Locate the cell with the specified text and output its (x, y) center coordinate. 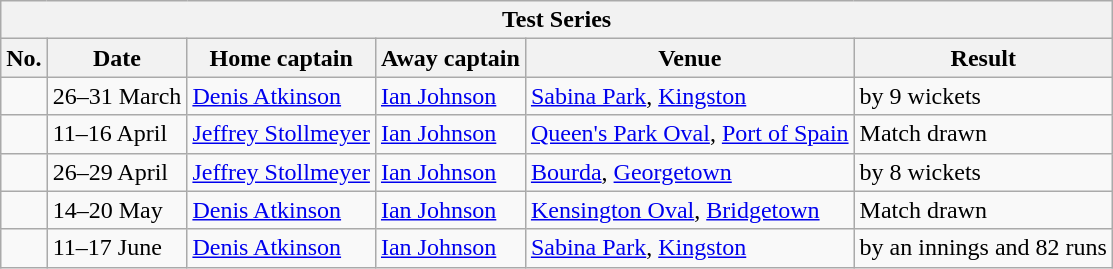
11–16 April (117, 134)
by an innings and 82 runs (983, 248)
Bourda, Georgetown (690, 172)
Home captain (282, 58)
Result (983, 58)
Venue (690, 58)
by 8 wickets (983, 172)
26–31 March (117, 96)
14–20 May (117, 210)
No. (24, 58)
Date (117, 58)
Test Series (557, 20)
Queen's Park Oval, Port of Spain (690, 134)
Away captain (450, 58)
11–17 June (117, 248)
Kensington Oval, Bridgetown (690, 210)
26–29 April (117, 172)
by 9 wickets (983, 96)
